Return the (x, y) coordinate for the center point of the cell that contains the specified text.  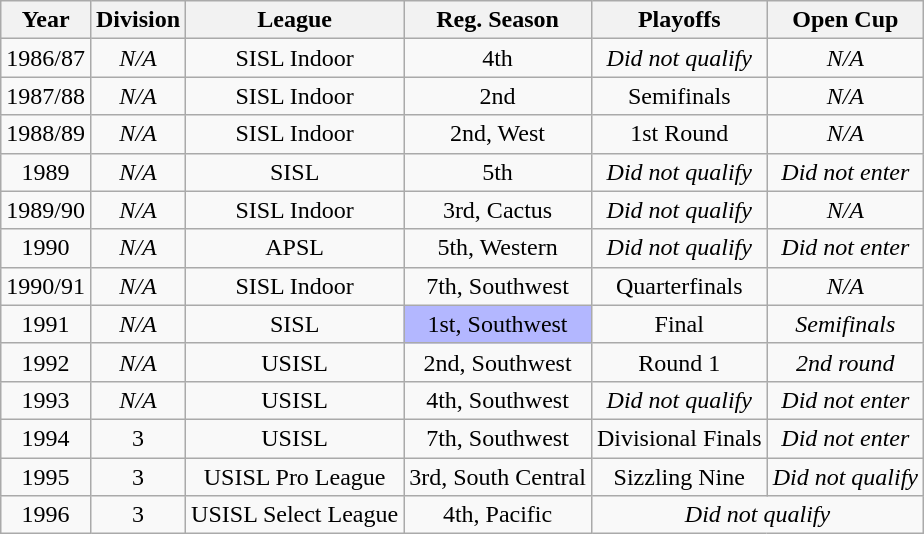
1994 (46, 438)
5th (498, 172)
1995 (46, 477)
1991 (46, 324)
1988/89 (46, 134)
Final (679, 324)
Year (46, 20)
USISL Select League (295, 515)
4th (498, 58)
2nd round (845, 362)
1992 (46, 362)
Round 1 (679, 362)
USISL Pro League (295, 477)
3rd, Cactus (498, 210)
1993 (46, 400)
League (295, 20)
1st, Southwest (498, 324)
Sizzling Nine (679, 477)
APSL (295, 248)
2nd, West (498, 134)
1987/88 (46, 96)
Reg. Season (498, 20)
1986/87 (46, 58)
1989 (46, 172)
2nd (498, 96)
5th, Western (498, 248)
1990/91 (46, 286)
3rd, South Central (498, 477)
4th, Pacific (498, 515)
Divisional Finals (679, 438)
1989/90 (46, 210)
Playoffs (679, 20)
Quarterfinals (679, 286)
1990 (46, 248)
1st Round (679, 134)
2nd, Southwest (498, 362)
Open Cup (845, 20)
Division (138, 20)
4th, Southwest (498, 400)
1996 (46, 515)
